Scan for the cell matching the given text and deliver its (X, Y) coordinate at center. 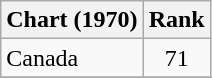
Canada (72, 58)
71 (176, 58)
Chart (1970) (72, 20)
Rank (176, 20)
